Scan for the cell matching the given text and deliver its [X, Y] coordinate at center. 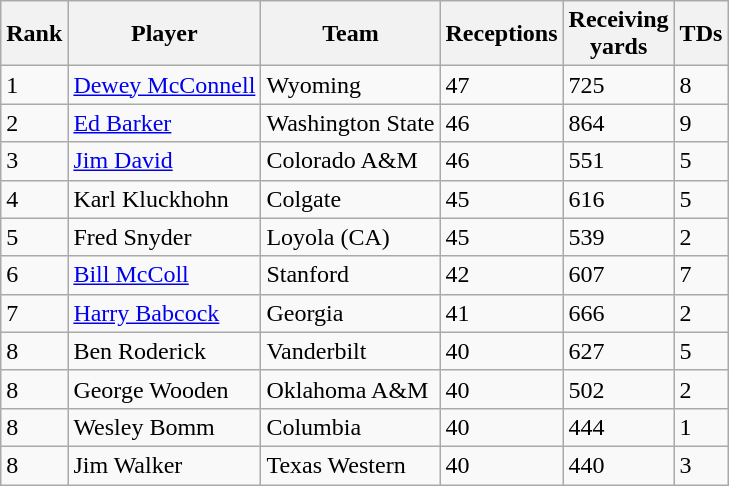
Harry Babcock [164, 313]
4 [34, 199]
Karl Kluckhohn [164, 199]
666 [618, 313]
725 [618, 85]
Receivingyards [618, 34]
616 [618, 199]
9 [701, 123]
Player [164, 34]
Colgate [350, 199]
440 [618, 465]
42 [502, 275]
6 [34, 275]
607 [618, 275]
Colorado A&M [350, 161]
George Wooden [164, 389]
Vanderbilt [350, 351]
Dewey McConnell [164, 85]
Bill McColl [164, 275]
Jim David [164, 161]
539 [618, 237]
Stanford [350, 275]
Wesley Bomm [164, 427]
Rank [34, 34]
Team [350, 34]
Jim Walker [164, 465]
Washington State [350, 123]
502 [618, 389]
41 [502, 313]
Texas Western [350, 465]
TDs [701, 34]
444 [618, 427]
Loyola (CA) [350, 237]
Wyoming [350, 85]
627 [618, 351]
47 [502, 85]
551 [618, 161]
Columbia [350, 427]
Fred Snyder [164, 237]
Ed Barker [164, 123]
Oklahoma A&M [350, 389]
Receptions [502, 34]
Georgia [350, 313]
Ben Roderick [164, 351]
864 [618, 123]
